Scan for the cell matching the given text and deliver its [x, y] coordinate at center. 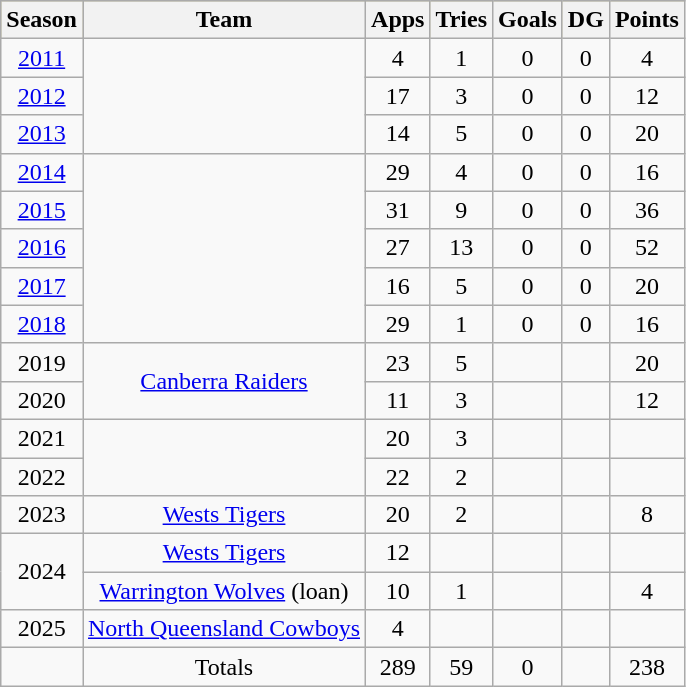
Team [224, 20]
2011 [42, 58]
23 [398, 362]
27 [398, 248]
2017 [42, 286]
North Queensland Cowboys [224, 629]
52 [646, 248]
Season [42, 20]
2019 [42, 362]
Warrington Wolves (loan) [224, 591]
2014 [42, 172]
13 [462, 248]
59 [462, 667]
8 [646, 515]
Canberra Raiders [224, 381]
2025 [42, 629]
17 [398, 96]
289 [398, 667]
2016 [42, 248]
14 [398, 134]
2023 [42, 515]
Tries [462, 20]
2020 [42, 400]
2021 [42, 438]
Points [646, 20]
Goals [528, 20]
36 [646, 210]
9 [462, 210]
11 [398, 400]
2015 [42, 210]
2022 [42, 477]
10 [398, 591]
238 [646, 667]
2024 [42, 572]
DG [586, 20]
2013 [42, 134]
Totals [224, 667]
Apps [398, 20]
2012 [42, 96]
2018 [42, 324]
31 [398, 210]
22 [398, 477]
